Scan for the cell matching the given text and deliver its (x, y) coordinate at center. 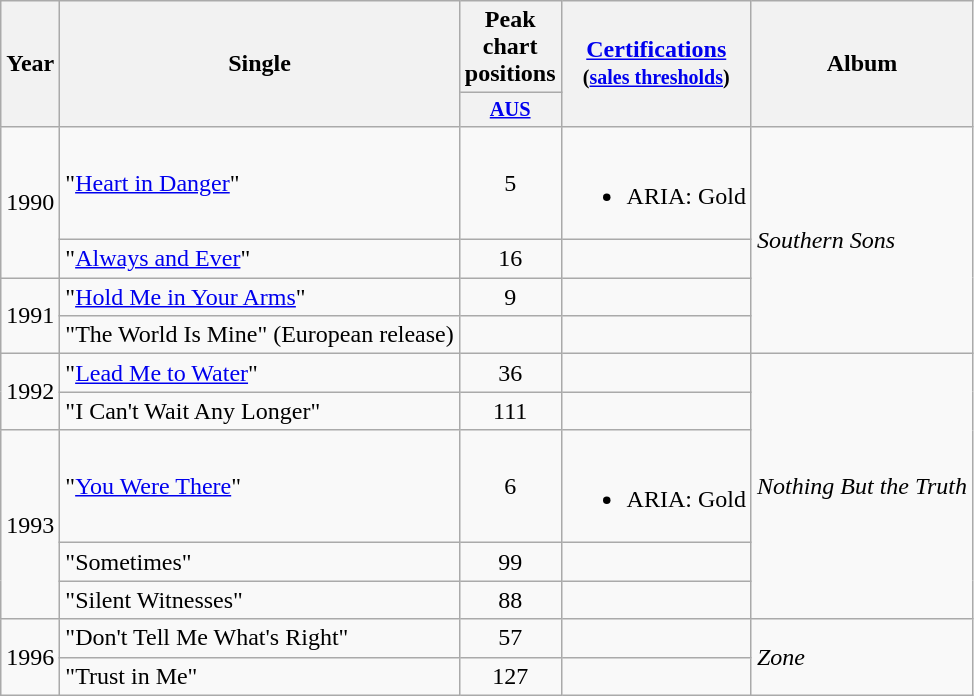
"Silent Witnesses" (260, 600)
Nothing But the Truth (862, 486)
"Don't Tell Me What's Right" (260, 638)
16 (510, 259)
Zone (862, 657)
"I Can't Wait Any Longer" (260, 411)
Certifications(sales thresholds) (656, 64)
127 (510, 676)
5 (510, 182)
111 (510, 411)
88 (510, 600)
36 (510, 373)
Southern Sons (862, 240)
"Trust in Me" (260, 676)
Single (260, 64)
Peak chart positions (510, 47)
"The World Is Mine" (European release) (260, 335)
"Heart in Danger" (260, 182)
6 (510, 486)
"Sometimes" (260, 562)
"Lead Me to Water" (260, 373)
1992 (30, 392)
1996 (30, 657)
"Always and Ever" (260, 259)
"Hold Me in Your Arms" (260, 297)
Album (862, 64)
1990 (30, 202)
1991 (30, 316)
AUS (510, 110)
99 (510, 562)
9 (510, 297)
"You Were There" (260, 486)
Year (30, 64)
57 (510, 638)
1993 (30, 524)
